From the cell containing the given text, extract its center point as (X, Y) coordinate. 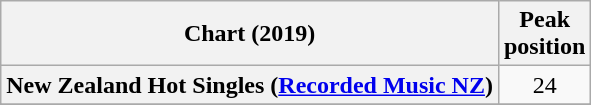
24 (544, 85)
New Zealand Hot Singles (Recorded Music NZ) (250, 85)
Peakposition (544, 34)
Chart (2019) (250, 34)
